Determine the (X, Y) coordinate at the center of the cell enclosing the given text.  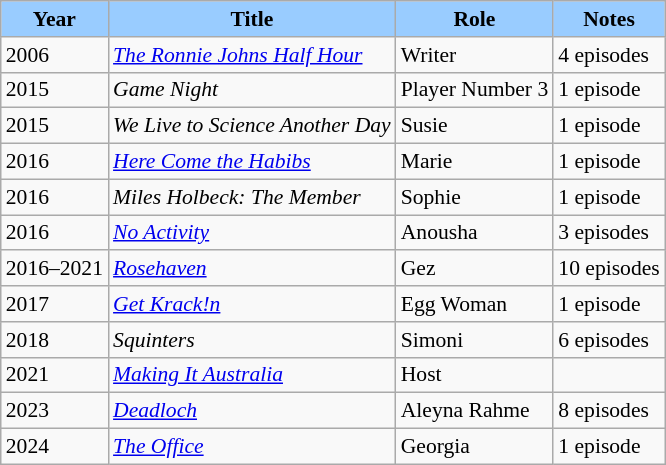
Deadloch (252, 411)
6 episodes (608, 340)
No Activity (252, 233)
2021 (54, 375)
Writer (475, 55)
Anousha (475, 233)
Year (54, 19)
4 episodes (608, 55)
The Ronnie Johns Half Hour (252, 55)
Notes (608, 19)
3 episodes (608, 233)
Role (475, 19)
2006 (54, 55)
Gez (475, 269)
2023 (54, 411)
2018 (54, 340)
2016–2021 (54, 269)
Making It Australia (252, 375)
Title (252, 19)
Susie (475, 126)
Get Krack!n (252, 304)
Georgia (475, 447)
We Live to Science Another Day (252, 126)
The Office (252, 447)
10 episodes (608, 269)
2017 (54, 304)
Simoni (475, 340)
Host (475, 375)
Aleyna Rahme (475, 411)
Rosehaven (252, 269)
Player Number 3 (475, 90)
Miles Holbeck: The Member (252, 197)
Egg Woman (475, 304)
Squinters (252, 340)
8 episodes (608, 411)
Game Night (252, 90)
Sophie (475, 197)
Here Come the Habibs (252, 162)
2024 (54, 447)
Marie (475, 162)
